Pinpoint the cell where the given text exists, returning its (X, Y) midpoint coordinate. 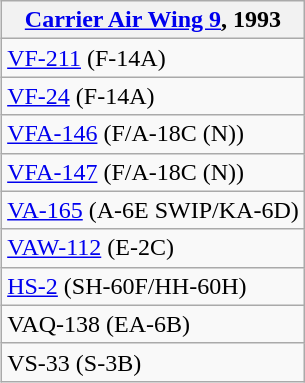
VAW-112 (E-2C) (154, 248)
VFA-146 (F/A-18C (N)) (154, 134)
VFA-147 (F/A-18C (N)) (154, 172)
VA-165 (A-6E SWIP/KA-6D) (154, 210)
HS-2 (SH-60F/HH-60H) (154, 286)
VF-24 (F-14A) (154, 96)
VAQ-138 (EA-6B) (154, 324)
Carrier Air Wing 9, 1993 (154, 20)
VF-211 (F-14A) (154, 58)
VS-33 (S-3B) (154, 362)
